Output the (x, y) coordinate of the center of the cell containing the given text.  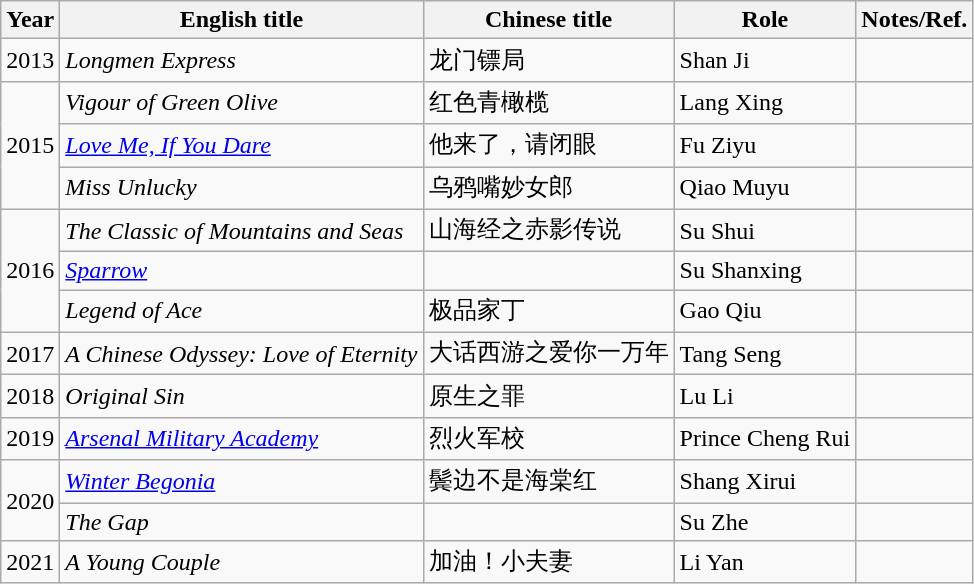
2021 (30, 562)
Arsenal Military Academy (242, 438)
烈火军校 (548, 438)
Prince Cheng Rui (765, 438)
Chinese title (548, 20)
Role (765, 20)
Longmen Express (242, 60)
龙门镖局 (548, 60)
Shan Ji (765, 60)
他来了，请闭眼 (548, 146)
加油！小夫妻 (548, 562)
The Classic of Mountains and Seas (242, 230)
极品家丁 (548, 312)
Su Zhe (765, 521)
乌鸦嘴妙女郎 (548, 188)
Su Shui (765, 230)
Sparrow (242, 271)
Notes/Ref. (914, 20)
2016 (30, 270)
English title (242, 20)
原生之罪 (548, 396)
Love Me, If You Dare (242, 146)
2020 (30, 500)
山海经之赤影传说 (548, 230)
Gao Qiu (765, 312)
A Chinese Odyssey: Love of Eternity (242, 354)
Original Sin (242, 396)
The Gap (242, 521)
Lang Xing (765, 102)
大话西游之爱你一万年 (548, 354)
Tang Seng (765, 354)
Qiao Muyu (765, 188)
Shang Xirui (765, 482)
2017 (30, 354)
Vigour of Green Olive (242, 102)
红色青橄榄 (548, 102)
Fu Ziyu (765, 146)
Winter Begonia (242, 482)
鬓边不是海棠红 (548, 482)
Year (30, 20)
2018 (30, 396)
Miss Unlucky (242, 188)
2019 (30, 438)
Lu Li (765, 396)
Legend of Ace (242, 312)
A Young Couple (242, 562)
Li Yan (765, 562)
2015 (30, 145)
Su Shanxing (765, 271)
2013 (30, 60)
